Locate the cell with the specified text and output its (x, y) center coordinate. 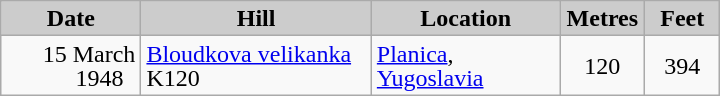
Location (466, 18)
15 March 1948 (71, 66)
Metres (602, 18)
Hill (256, 18)
Bloudkova velikanka K120 (256, 66)
Feet (682, 18)
Date (71, 18)
120 (602, 66)
Planica, Yugoslavia (466, 66)
394 (682, 66)
